Find where the given text appears and provide that cell's center as [x, y] coordinate. 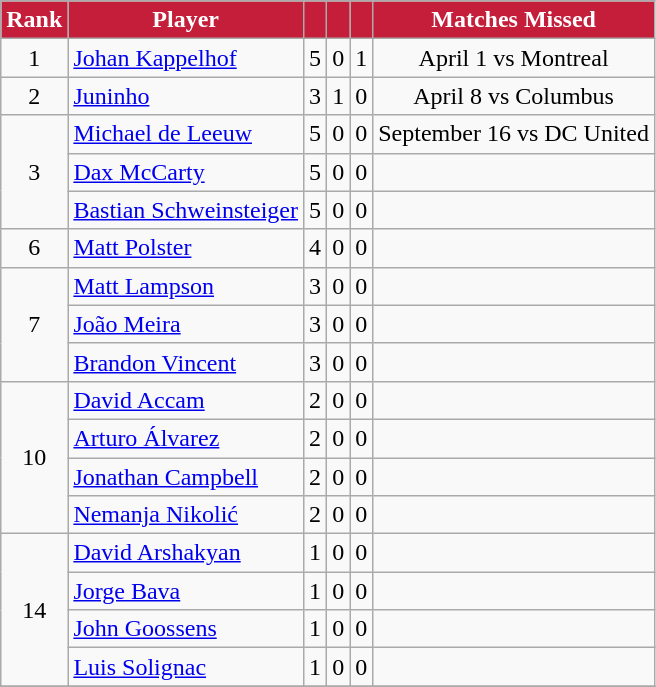
7 [34, 324]
Rank [34, 20]
April 1 vs Montreal [514, 58]
April 8 vs Columbus [514, 96]
Juninho [186, 96]
Jonathan Campbell [186, 477]
Dax McCarty [186, 172]
David Arshakyan [186, 553]
Johan Kappelhof [186, 58]
4 [316, 248]
Arturo Álvarez [186, 438]
João Meira [186, 324]
Matt Polster [186, 248]
Bastian Schweinsteiger [186, 210]
Jorge Bava [186, 591]
September 16 vs DC United [514, 134]
Brandon Vincent [186, 362]
Player [186, 20]
10 [34, 457]
Luis Solignac [186, 667]
Matches Missed [514, 20]
David Accam [186, 400]
Michael de Leeuw [186, 134]
14 [34, 610]
John Goossens [186, 629]
6 [34, 248]
Nemanja Nikolić [186, 515]
Matt Lampson [186, 286]
